Provide the (x, y) coordinate of the cell's center where the given text is located.  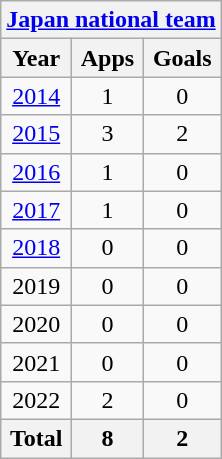
Year (36, 58)
2017 (36, 210)
2021 (36, 362)
3 (108, 134)
2022 (36, 400)
2016 (36, 172)
Goals (182, 58)
Apps (108, 58)
Japan national team (111, 20)
Total (36, 438)
8 (108, 438)
2015 (36, 134)
2018 (36, 248)
2014 (36, 96)
2020 (36, 324)
2019 (36, 286)
